Pinpoint the cell where the given text exists, returning its [X, Y] midpoint coordinate. 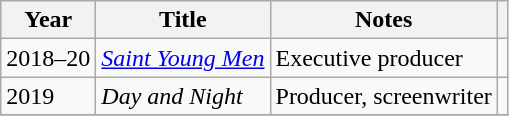
2018–20 [48, 58]
Executive producer [384, 58]
Notes [384, 20]
Title [183, 20]
Saint Young Men [183, 58]
Producer, screenwriter [384, 96]
Day and Night [183, 96]
Year [48, 20]
2019 [48, 96]
